Search for the cell housing the specified text and yield its (X, Y) center coordinate. 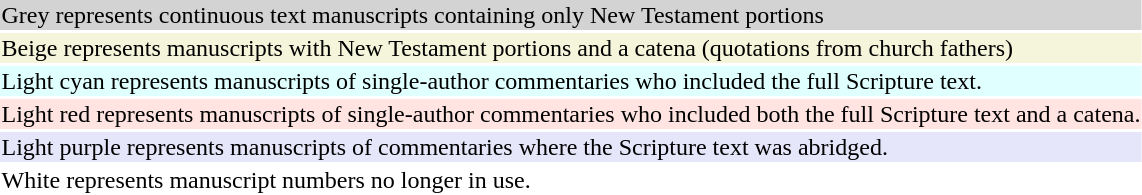
Light purple represents manuscripts of commentaries where the Scripture text was abridged. (571, 147)
Light red represents manuscripts of single-author commentaries who included both the full Scripture text and a catena. (571, 114)
Grey represents continuous text manuscripts containing only New Testament portions (571, 15)
Beige represents manuscripts with New Testament portions and a catena (quotations from church fathers) (571, 48)
Light cyan represents manuscripts of single-author commentaries who included the full Scripture text. (571, 81)
White represents manuscript numbers no longer in use. (571, 180)
